From the cell containing the given text, extract its center point as [X, Y] coordinate. 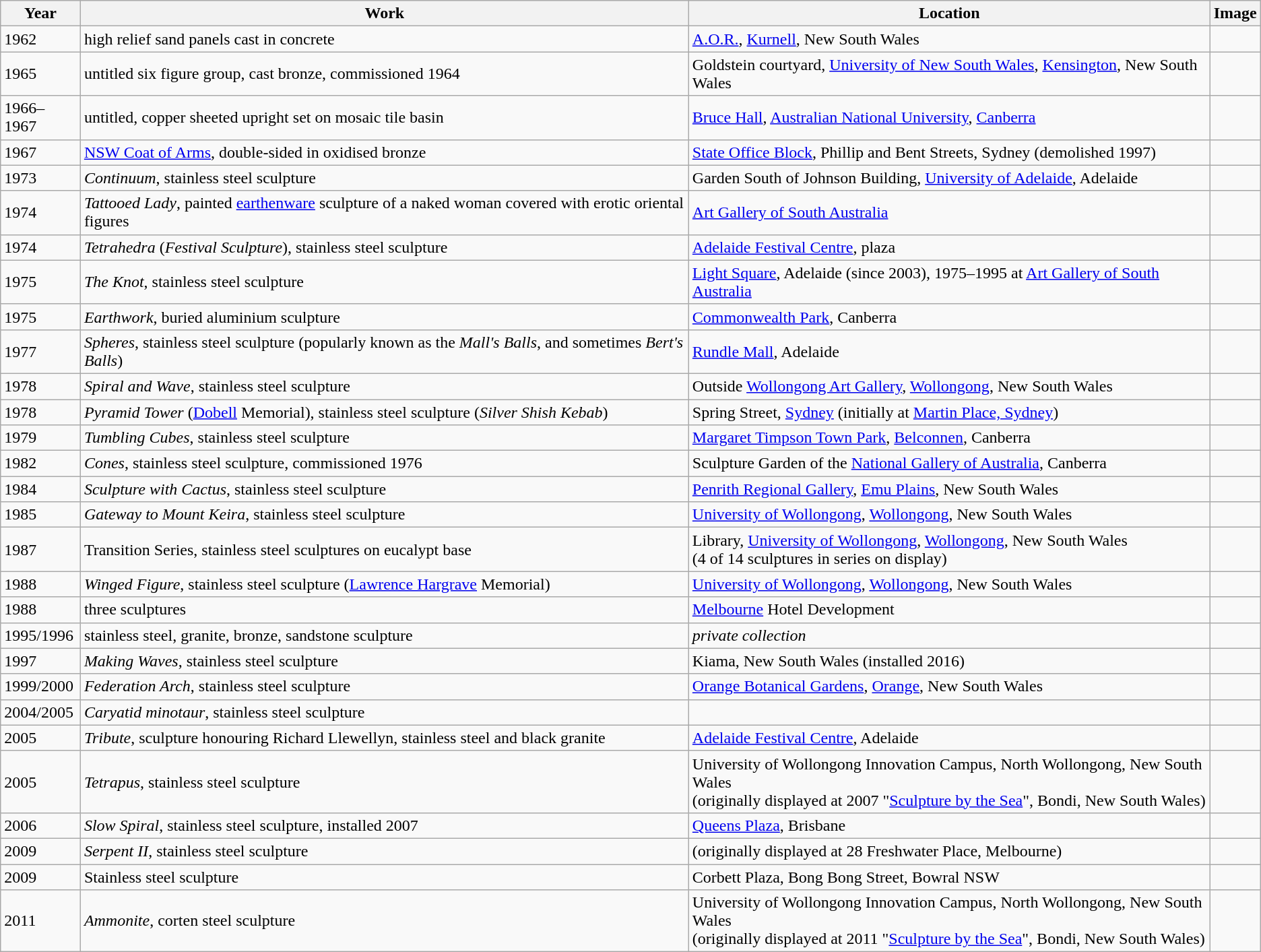
The Knot, stainless steel sculpture [384, 282]
Tattooed Lady, painted earthenware sculpture of a naked woman covered with erotic oriental figures [384, 213]
2004/2005 [40, 712]
Corbett Plaza, Bong Bong Street, Bowral NSW [949, 877]
(originally displayed at 28 Freshwater Place, Melbourne) [949, 851]
1997 [40, 661]
Slow Spiral, stainless steel sculpture, installed 2007 [384, 825]
Spheres, stainless steel sculpture (popularly known as the Mall's Balls, and sometimes Bert's Balls) [384, 352]
Making Waves, stainless steel sculpture [384, 661]
Transition Series, stainless steel sculptures on eucalypt base [384, 550]
high relief sand panels cast in concrete [384, 39]
Commonwealth Park, Canberra [949, 317]
Image [1235, 13]
1973 [40, 178]
Year [40, 13]
Sculpture Garden of the National Gallery of Australia, Canberra [949, 464]
Gateway to Mount Keira, stainless steel sculpture [384, 515]
Margaret Timpson Town Park, Belconnen, Canberra [949, 438]
Tribute, sculpture honouring Richard Llewellyn, stainless steel and black granite [384, 738]
1962 [40, 39]
Garden South of Johnson Building, University of Adelaide, Adelaide [949, 178]
Spring Street, Sydney (initially at Martin Place, Sydney) [949, 412]
Winged Figure, stainless steel sculpture (Lawrence Hargrave Memorial) [384, 584]
Goldstein courtyard, University of New South Wales, Kensington, New South Wales [949, 74]
Caryatid minotaur, stainless steel sculpture [384, 712]
Queens Plaza, Brisbane [949, 825]
1979 [40, 438]
Outside Wollongong Art Gallery, Wollongong, New South Wales [949, 386]
stainless steel, granite, bronze, sandstone sculpture [384, 635]
Sculpture with Cactus, stainless steel sculpture [384, 489]
Location [949, 13]
1984 [40, 489]
Rundle Mall, Adelaide [949, 352]
Library, University of Wollongong, Wollongong, New South Wales(4 of 14 sculptures in series on display) [949, 550]
Adelaide Festival Centre, plaza [949, 247]
private collection [949, 635]
Penrith Regional Gallery, Emu Plains, New South Wales [949, 489]
Art Gallery of South Australia [949, 213]
Tumbling Cubes, stainless steel sculpture [384, 438]
1977 [40, 352]
Earthwork, buried aluminium sculpture [384, 317]
Work [384, 13]
1987 [40, 550]
2011 [40, 921]
1985 [40, 515]
Light Square, Adelaide (since 2003), 1975–1995 at Art Gallery of South Australia [949, 282]
Kiama, New South Wales (installed 2016) [949, 661]
1966–1967 [40, 117]
1965 [40, 74]
Bruce Hall, Australian National University, Canberra [949, 117]
untitled, copper sheeted upright set on mosaic tile basin [384, 117]
Orange Botanical Gardens, Orange, New South Wales [949, 687]
Ammonite, corten steel sculpture [384, 921]
A.O.R., Kurnell, New South Wales [949, 39]
three sculptures [384, 610]
1995/1996 [40, 635]
Adelaide Festival Centre, Adelaide [949, 738]
Federation Arch, stainless steel sculpture [384, 687]
Serpent II, stainless steel sculpture [384, 851]
Tetrapus, stainless steel sculpture [384, 782]
1982 [40, 464]
1999/2000 [40, 687]
Cones, stainless steel sculpture, commissioned 1976 [384, 464]
Stainless steel sculpture [384, 877]
State Office Block, Phillip and Bent Streets, Sydney (demolished 1997) [949, 152]
Continuum, stainless steel sculpture [384, 178]
1967 [40, 152]
Pyramid Tower (Dobell Memorial), stainless steel sculpture (Silver Shish Kebab) [384, 412]
Melbourne Hotel Development [949, 610]
NSW Coat of Arms, double-sided in oxidised bronze [384, 152]
Tetrahedra (Festival Sculpture), stainless steel sculpture [384, 247]
untitled six figure group, cast bronze, commissioned 1964 [384, 74]
Spiral and Wave, stainless steel sculpture [384, 386]
2006 [40, 825]
